For the text-containing cell, return its midpoint in [x, y] coordinate format. 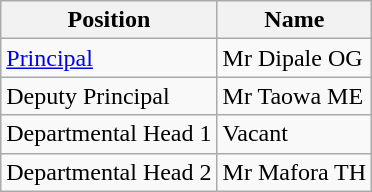
Name [294, 20]
Departmental Head 1 [109, 134]
Position [109, 20]
Deputy Principal [109, 96]
Principal [109, 58]
Vacant [294, 134]
Mr Dipale OG [294, 58]
Mr Mafora TH [294, 172]
Mr Taowa ME [294, 96]
Departmental Head 2 [109, 172]
